Output the [X, Y] coordinate of the center of the cell containing the given text.  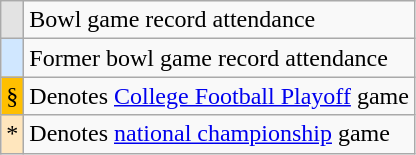
Denotes national championship game [220, 134]
§ [12, 96]
* [12, 134]
Denotes College Football Playoff game [220, 96]
Bowl game record attendance [220, 20]
Former bowl game record attendance [220, 58]
